Determine the (x, y) coordinate at the center of the cell enclosing the given text.  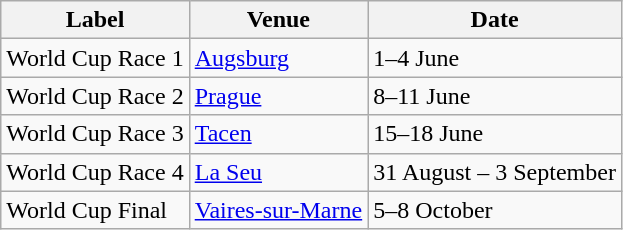
World Cup Race 3 (95, 134)
World Cup Race 2 (95, 96)
Augsburg (278, 58)
31 August – 3 September (495, 172)
Label (95, 20)
World Cup Race 4 (95, 172)
8–11 June (495, 96)
Tacen (278, 134)
1–4 June (495, 58)
World Cup Final (95, 210)
Prague (278, 96)
Venue (278, 20)
5–8 October (495, 210)
Vaires-sur-Marne (278, 210)
La Seu (278, 172)
Date (495, 20)
15–18 June (495, 134)
World Cup Race 1 (95, 58)
